Provide the (X, Y) coordinate of the cell's center where the given text is located.  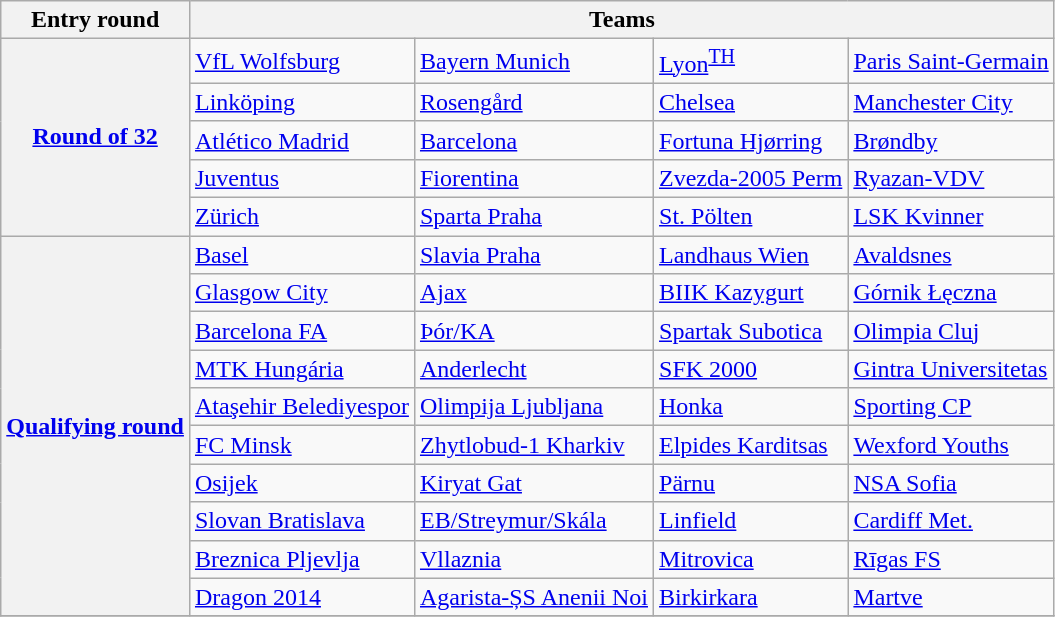
Sporting CP (951, 407)
Bayern Munich (534, 62)
Entry round (96, 20)
Teams (622, 20)
Round of 32 (96, 138)
Barcelona FA (302, 331)
NSA Sofia (951, 483)
Barcelona (534, 140)
LyonTH (751, 62)
Linköping (302, 102)
Sparta Praha (534, 217)
Ryazan-VDV (951, 178)
Fortuna Hjørring (751, 140)
Qualifying round (96, 426)
MTK Hungária (302, 369)
Vllaznia (534, 559)
Glasgow City (302, 293)
Birkirkara (751, 597)
Ataşehir Belediyespor (302, 407)
Wexford Youths (951, 445)
Osijek (302, 483)
Olimpija Ljubljana (534, 407)
Breznica Pljevlja (302, 559)
Cardiff Met. (951, 521)
Martve (951, 597)
Agarista-ȘS Anenii Noi (534, 597)
Rosengård (534, 102)
Anderlecht (534, 369)
Górnik Łęczna (951, 293)
Gintra Universitetas (951, 369)
Zhytlobud-1 Kharkiv (534, 445)
Rīgas FS (951, 559)
Landhaus Wien (751, 255)
Kiryat Gat (534, 483)
LSK Kvinner (951, 217)
SFK 2000 (751, 369)
Ajax (534, 293)
Zürich (302, 217)
Spartak Subotica (751, 331)
VfL Wolfsburg (302, 62)
Brøndby (951, 140)
Mitrovica (751, 559)
Manchester City (951, 102)
Basel (302, 255)
Zvezda-2005 Perm (751, 178)
Atlético Madrid (302, 140)
Dragon 2014 (302, 597)
Avaldsnes (951, 255)
Pärnu (751, 483)
Honka (751, 407)
Linfield (751, 521)
St. Pölten (751, 217)
Olimpia Cluj (951, 331)
Þór/KA (534, 331)
Slovan Bratislava (302, 521)
Elpides Karditsas (751, 445)
EB/Streymur/Skála (534, 521)
Chelsea (751, 102)
Juventus (302, 178)
BIIK Kazygurt (751, 293)
Paris Saint-Germain (951, 62)
FC Minsk (302, 445)
Slavia Praha (534, 255)
Fiorentina (534, 178)
